Pinpoint the cell where the given text exists, returning its [x, y] midpoint coordinate. 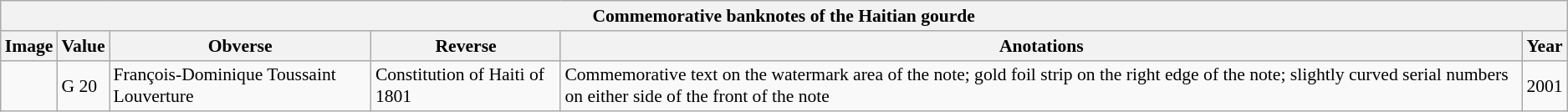
G 20 [83, 85]
Value [83, 46]
Year [1544, 46]
Commemorative banknotes of the Haitian gourde [784, 16]
Anotations [1041, 46]
Reverse [467, 46]
Image [29, 46]
François-Dominique Toussaint Louverture [241, 85]
2001 [1544, 85]
Obverse [241, 46]
Constitution of Haiti of 1801 [467, 85]
